Pinpoint the cell where the given text exists, returning its [X, Y] midpoint coordinate. 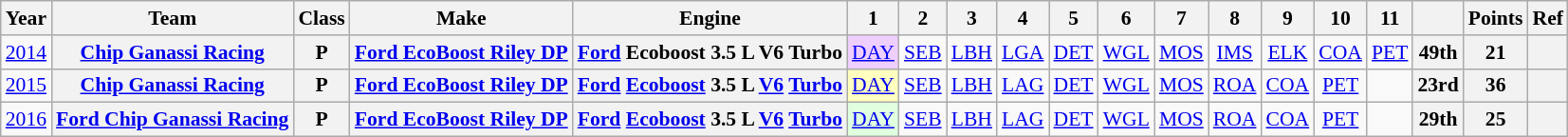
Year [27, 18]
2014 [27, 52]
Class [321, 18]
Ref [1547, 18]
7 [1182, 18]
Ford Chip Ganassi Racing [173, 120]
6 [1127, 18]
3 [971, 18]
Make [461, 18]
49th [1438, 52]
5 [1074, 18]
LGA [1023, 52]
Team [173, 18]
11 [1391, 18]
2016 [27, 120]
23rd [1438, 86]
2 [923, 18]
ELK [1288, 52]
9 [1288, 18]
21 [1496, 52]
8 [1235, 18]
29th [1438, 120]
1 [873, 18]
4 [1023, 18]
10 [1340, 18]
36 [1496, 86]
2015 [27, 86]
IMS [1235, 52]
Points [1496, 18]
25 [1496, 120]
Engine [710, 18]
